For the text-containing cell, return its midpoint in (X, Y) coordinate format. 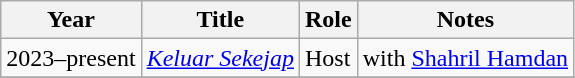
Title (220, 20)
2023–present (71, 58)
Keluar Sekejap (220, 58)
Role (328, 20)
Host (328, 58)
with Shahril Hamdan (465, 58)
Year (71, 20)
Notes (465, 20)
